Detect which cell encompasses the target text, then output its [x, y] center coordinate. 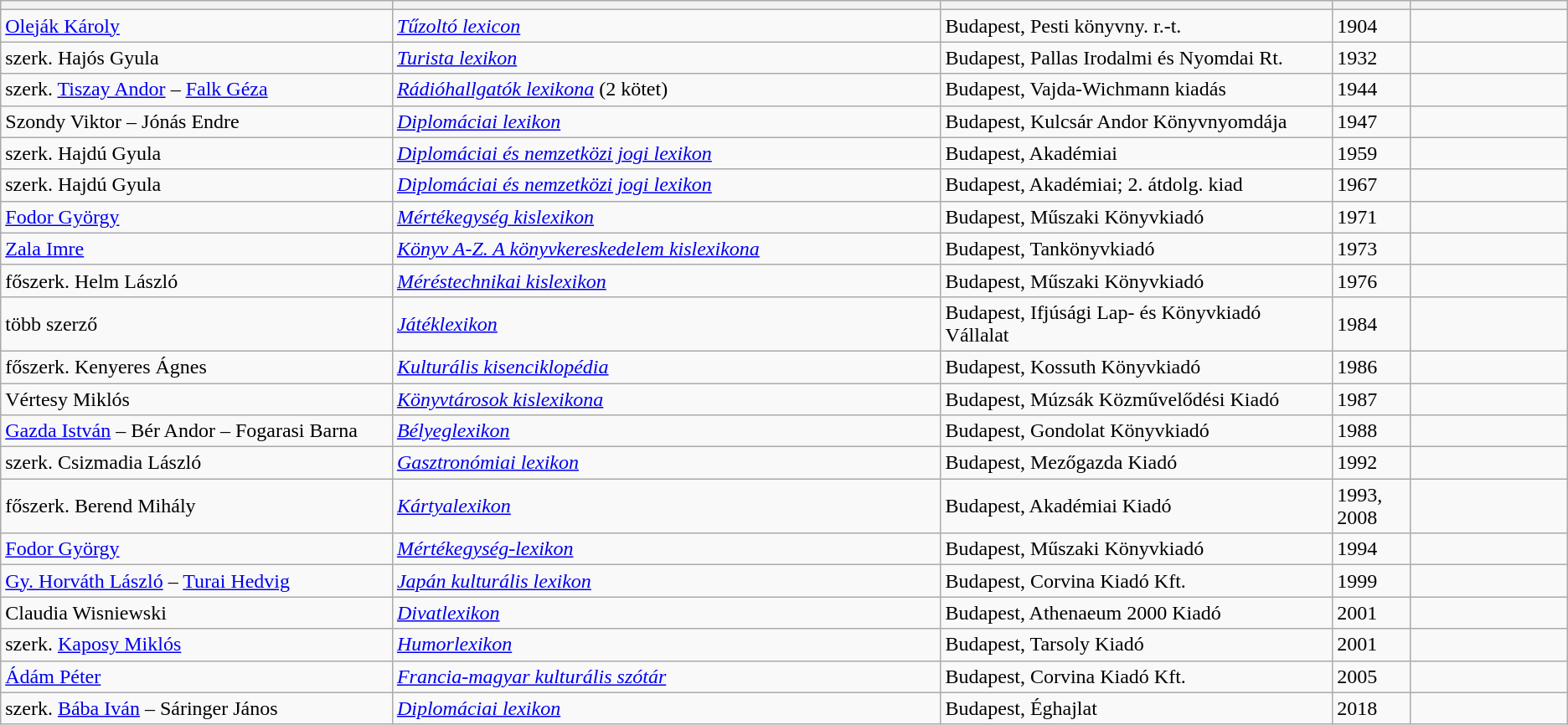
Játéklexikon [667, 323]
Gazda István – Bér Andor – Fogarasi Barna [197, 431]
1976 [1372, 280]
Szondy Viktor – Jónás Endre [197, 121]
Budapest, Éghajlat [1137, 708]
1993, 2008 [1372, 506]
Rádióhallgatók lexikona (2 kötet) [667, 90]
1992 [1372, 463]
Tűzoltó lexicon [667, 26]
Budapest, Akadémiai [1137, 153]
főszerk. Berend Mihály [197, 506]
Budapest, Kulcsár Andor Könyvnyomdája [1137, 121]
Francia-magyar kulturális szótár [667, 676]
Ádám Péter [197, 676]
2005 [1372, 676]
Budapest, Vajda-Wichmann kiadás [1137, 90]
Humorlexikon [667, 645]
főszerk. Helm László [197, 280]
1967 [1372, 185]
szerk. Csizmadia László [197, 463]
Budapest, Ifjúsági Lap- és Könyvkiadó Vállalat [1137, 323]
1944 [1372, 90]
Budapest, Múzsák Közművelődési Kiadó [1137, 399]
1947 [1372, 121]
Budapest, Akadémiai; 2. átdolg. kiad [1137, 185]
Budapest, Pesti könyvny. r.-t. [1137, 26]
Budapest, Tarsoly Kiadó [1137, 645]
Budapest, Pallas Irodalmi és Nyomdai Rt. [1137, 58]
Kártyalexikon [667, 506]
1904 [1372, 26]
több szerző [197, 323]
1973 [1372, 249]
szerk. Kaposy Miklós [197, 645]
Mértékegység-lexikon [667, 549]
Budapest, Tankönyvkiadó [1137, 249]
Bélyeglexikon [667, 431]
Könyvtárosok kislexikona [667, 399]
1986 [1372, 367]
1959 [1372, 153]
Budapest, Athenaeum 2000 Kiadó [1137, 613]
Claudia Wisniewski [197, 613]
Könyv A-Z. A könyvkereskedelem kislexikona [667, 249]
szerk. Bába Iván – Sáringer János [197, 708]
1932 [1372, 58]
Oleják Károly [197, 26]
főszerk. Kenyeres Ágnes [197, 367]
Vértesy Miklós [197, 399]
Budapest, Mezőgazda Kiadó [1137, 463]
1988 [1372, 431]
szerk. Tiszay Andor – Falk Géza [197, 90]
Mértékegység kislexikon [667, 217]
1999 [1372, 581]
1971 [1372, 217]
2018 [1372, 708]
Budapest, Akadémiai Kiadó [1137, 506]
Gasztronómiai lexikon [667, 463]
Turista lexikon [667, 58]
Divatlexikon [667, 613]
1987 [1372, 399]
Budapest, Gondolat Könyvkiadó [1137, 431]
Japán kulturális lexikon [667, 581]
Kulturális kisenciklopédia [667, 367]
szerk. Hajós Gyula [197, 58]
1984 [1372, 323]
Zala Imre [197, 249]
1994 [1372, 549]
Budapest, Kossuth Könyvkiadó [1137, 367]
Gy. Horváth László – Turai Hedvig [197, 581]
Méréstechnikai kislexikon [667, 280]
